Extract the (X, Y) coordinate from the center of the cell holding the provided text.  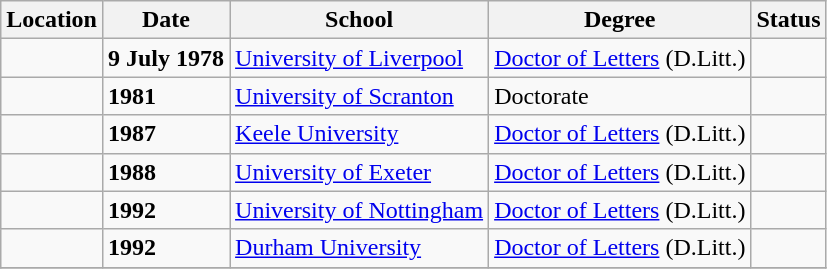
University of Nottingham (360, 210)
University of Exeter (360, 172)
Degree (620, 20)
Doctorate (620, 96)
Keele University (360, 134)
Location (52, 20)
University of Scranton (360, 96)
1981 (166, 96)
9 July 1978 (166, 58)
Date (166, 20)
1988 (166, 172)
1987 (166, 134)
University of Liverpool (360, 58)
School (360, 20)
Durham University (360, 248)
Status (788, 20)
